Identify which cell holds the provided text, then report its [x, y] central coordinate. 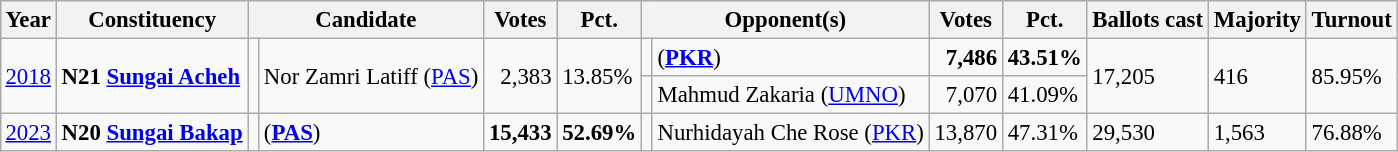
416 [1257, 76]
2,383 [520, 76]
Nor Zamri Latiff (PAS) [372, 76]
47.31% [1044, 133]
Constituency [152, 20]
(PAS) [372, 133]
52.69% [600, 133]
N20 Sungai Bakap [152, 133]
17,205 [1148, 76]
Nurhidayah Che Rose (PKR) [790, 133]
Turnout [1352, 20]
29,530 [1148, 133]
2018 [28, 76]
Ballots cast [1148, 20]
Year [28, 20]
85.95% [1352, 76]
7,486 [966, 57]
43.51% [1044, 57]
Opponent(s) [786, 20]
2023 [28, 133]
76.88% [1352, 133]
13,870 [966, 133]
(PKR) [790, 57]
N21 Sungai Acheh [152, 76]
15,433 [520, 133]
Mahmud Zakaria (UMNO) [790, 95]
7,070 [966, 95]
13.85% [600, 76]
41.09% [1044, 95]
1,563 [1257, 133]
Majority [1257, 20]
Candidate [366, 20]
